Detect which cell encompasses the target text, then output its [X, Y] center coordinate. 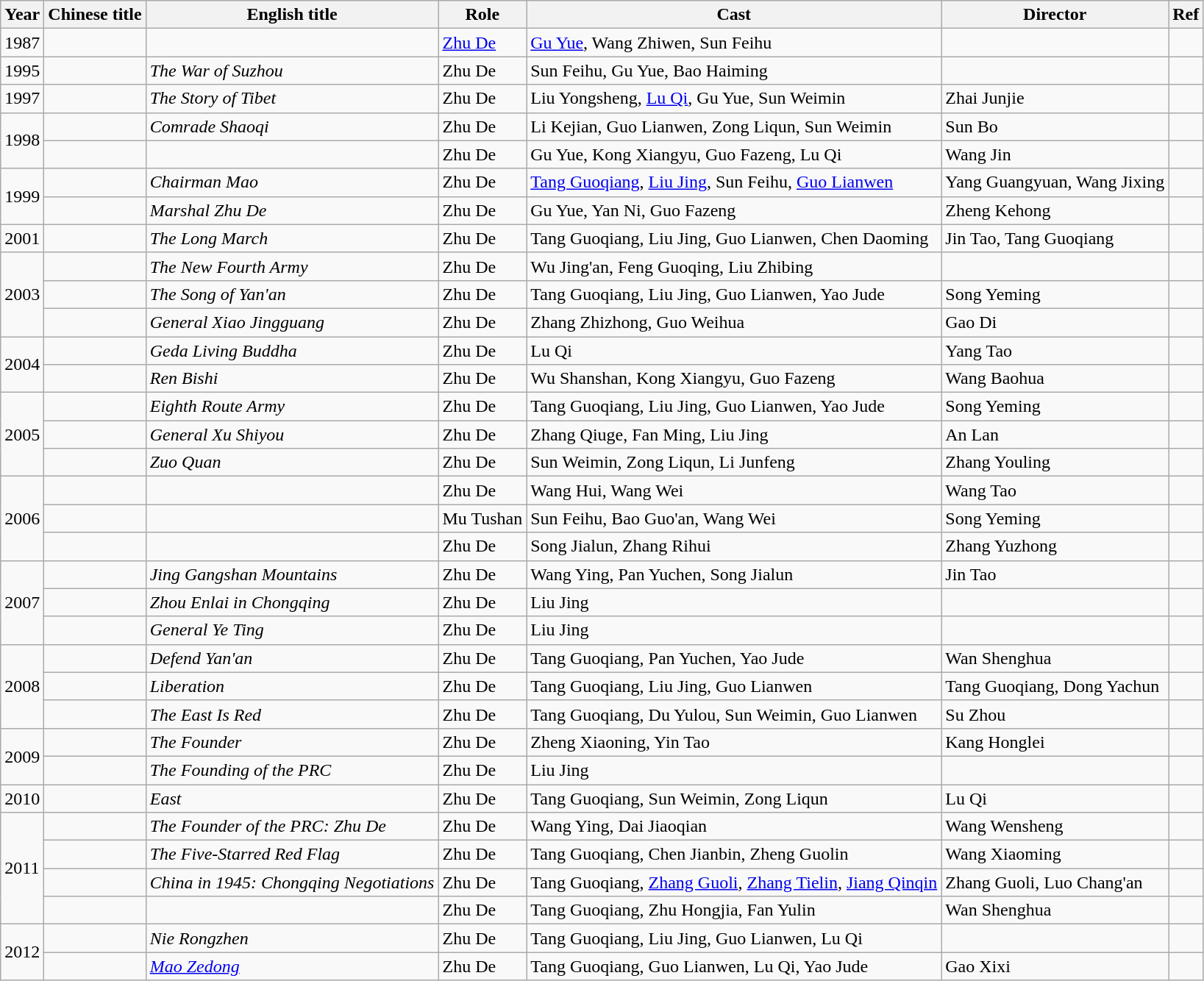
The Five-Starred Red Flag [292, 855]
Ren Bishi [292, 379]
Yang Tao [1055, 351]
2012 [22, 952]
Zhang Yuzhong [1055, 546]
2006 [22, 518]
The Founder of the PRC: Zhu De [292, 827]
Jing Gangshan Mountains [292, 574]
2005 [22, 435]
2009 [22, 756]
General Xiao Jingguang [292, 322]
Tang Guoqiang, Zhu Hongjia, Fan Yulin [734, 910]
Mao Zedong [292, 966]
Marshal Zhu De [292, 210]
General Ye Ting [292, 630]
Gu Yue, Yan Ni, Guo Fazeng [734, 210]
1995 [22, 71]
Zhang Zhizhong, Guo Weihua [734, 322]
Sun Bo [1055, 126]
Tang Guoqiang, Zhang Guoli, Zhang Tielin, Jiang Qinqin [734, 882]
Gu Yue, Wang Zhiwen, Sun Feihu [734, 43]
Wang Wensheng [1055, 827]
Su Zhou [1055, 714]
Cast [734, 15]
Tang Guoqiang, Liu Jing, Sun Feihu, Guo Lianwen [734, 182]
Wu Jing'an, Feng Guoqing, Liu Zhibing [734, 266]
Ref [1186, 15]
The War of Suzhou [292, 71]
Li Kejian, Guo Lianwen, Zong Liqun, Sun Weimin [734, 126]
Nie Rongzhen [292, 938]
Zhang Qiuge, Fan Ming, Liu Jing [734, 435]
Comrade Shaoqi [292, 126]
Tang Guoqiang, Chen Jianbin, Zheng Guolin [734, 855]
Gao Di [1055, 322]
Tang Guoqiang, Guo Lianwen, Lu Qi, Yao Jude [734, 966]
Wang Hui, Wang Wei [734, 490]
Chairman Mao [292, 182]
Sun Weimin, Zong Liqun, Li Junfeng [734, 463]
China in 1945: Chongqing Negotiations [292, 882]
2008 [22, 686]
Eighth Route Army [292, 407]
Tang Guoqiang, Liu Jing, Guo Lianwen, Chen Daoming [734, 238]
Song Jialun, Zhang Rihui [734, 546]
Wang Xiaoming [1055, 855]
Tang Guoqiang, Du Yulou, Sun Weimin, Guo Lianwen [734, 714]
2007 [22, 602]
The Story of Tibet [292, 99]
2003 [22, 294]
Zhou Enlai in Chongqing [292, 602]
The Founder [292, 742]
Liberation [292, 686]
2001 [22, 238]
2004 [22, 365]
Tang Guoqiang, Liu Jing, Guo Lianwen, Lu Qi [734, 938]
East [292, 798]
Defend Yan'an [292, 658]
Gao Xixi [1055, 966]
1987 [22, 43]
Wu Shanshan, Kong Xiangyu, Guo Fazeng [734, 379]
Liu Yongsheng, Lu Qi, Gu Yue, Sun Weimin [734, 99]
The Long March [292, 238]
Zheng Kehong [1055, 210]
The New Fourth Army [292, 266]
2011 [22, 868]
An Lan [1055, 435]
Tang Guoqiang, Liu Jing, Guo Lianwen [734, 686]
Geda Living Buddha [292, 351]
Wang Jin [1055, 154]
Sun Feihu, Gu Yue, Bao Haiming [734, 71]
Wang Tao [1055, 490]
Zhai Junjie [1055, 99]
Year [22, 15]
Jin Tao [1055, 574]
Yang Guangyuan, Wang Jixing [1055, 182]
Wang Ying, Dai Jiaoqian [734, 827]
Gu Yue, Kong Xiangyu, Guo Fazeng, Lu Qi [734, 154]
Zhang Youling [1055, 463]
Tang Guoqiang, Pan Yuchen, Yao Jude [734, 658]
Wang Ying, Pan Yuchen, Song Jialun [734, 574]
1997 [22, 99]
Role [482, 15]
Tang Guoqiang, Sun Weimin, Zong Liqun [734, 798]
Zhang Guoli, Luo Chang'an [1055, 882]
The Song of Yan'an [292, 294]
Zuo Quan [292, 463]
2010 [22, 798]
1999 [22, 196]
Jin Tao, Tang Guoqiang [1055, 238]
Zheng Xiaoning, Yin Tao [734, 742]
General Xu Shiyou [292, 435]
The Founding of the PRC [292, 770]
The East Is Red [292, 714]
Tang Guoqiang, Dong Yachun [1055, 686]
English title [292, 15]
Chinese title [95, 15]
Mu Tushan [482, 518]
Director [1055, 15]
Sun Feihu, Bao Guo'an, Wang Wei [734, 518]
Kang Honglei [1055, 742]
1998 [22, 140]
Wang Baohua [1055, 379]
